From the cell containing the given text, extract its center point as (x, y) coordinate. 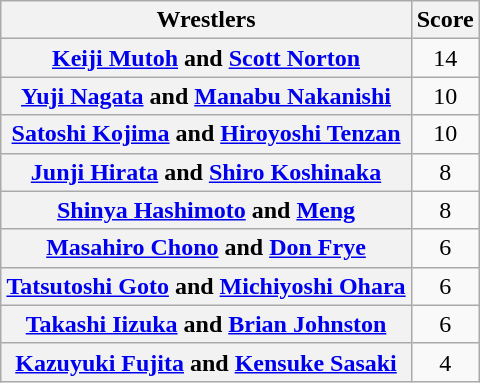
14 (445, 58)
Wrestlers (206, 20)
Kazuyuki Fujita and Kensuke Sasaki (206, 362)
Shinya Hashimoto and Meng (206, 210)
Keiji Mutoh and Scott Norton (206, 58)
Score (445, 20)
Masahiro Chono and Don Frye (206, 248)
Takashi Iizuka and Brian Johnston (206, 324)
Satoshi Kojima and Hiroyoshi Tenzan (206, 134)
4 (445, 362)
Tatsutoshi Goto and Michiyoshi Ohara (206, 286)
Junji Hirata and Shiro Koshinaka (206, 172)
Yuji Nagata and Manabu Nakanishi (206, 96)
